Identify which cell holds the provided text, then report its (X, Y) central coordinate. 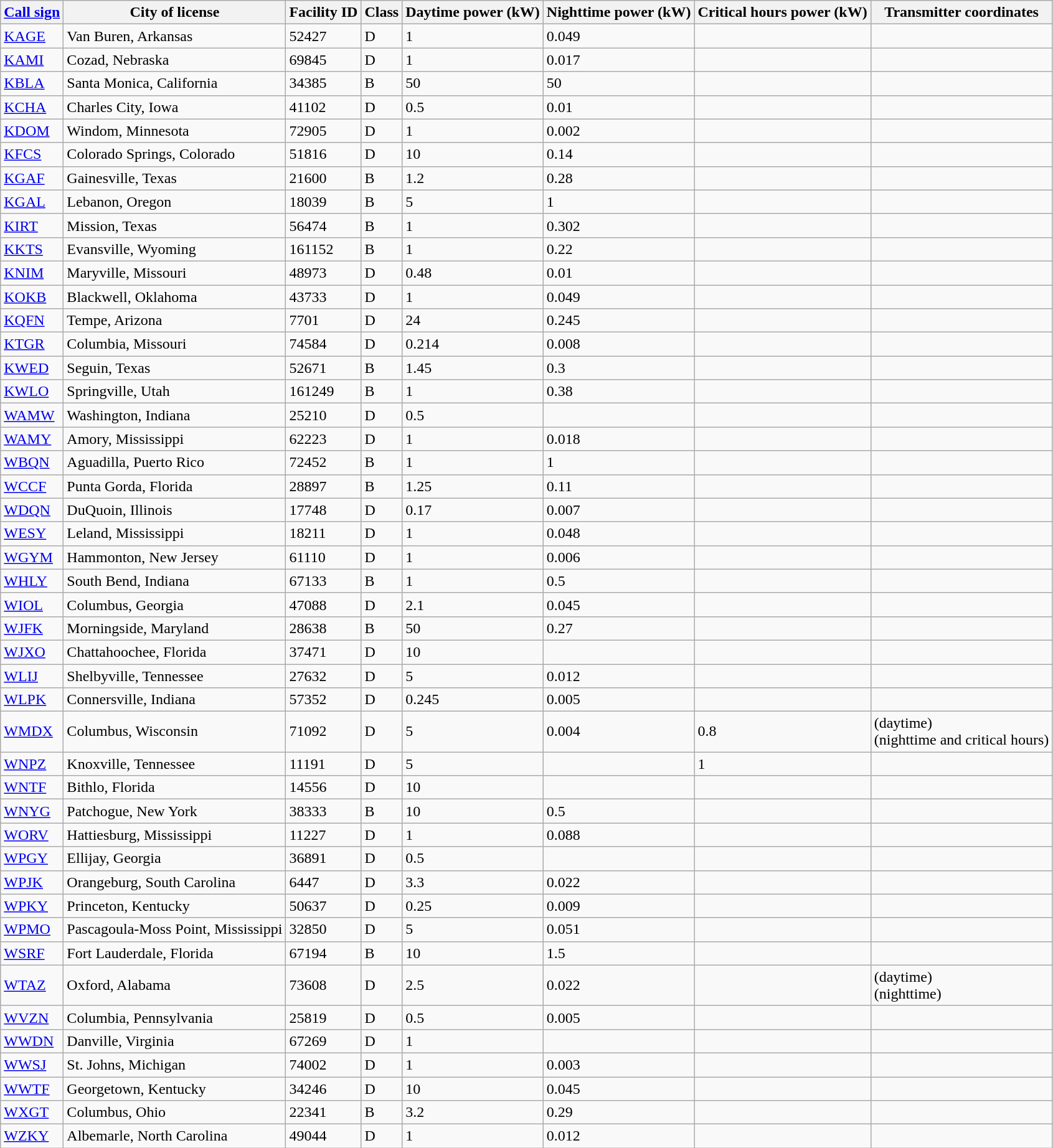
Hattiesburg, Mississippi (174, 835)
Columbus, Wisconsin (174, 732)
St. Johns, Michigan (174, 1065)
Washington, Indiana (174, 415)
0.018 (619, 439)
KAGE (32, 36)
37471 (324, 652)
51816 (324, 154)
71092 (324, 732)
72905 (324, 131)
KOKB (32, 297)
28897 (324, 486)
0.29 (619, 1113)
0.004 (619, 732)
2.1 (473, 605)
0.051 (619, 929)
Danville, Virginia (174, 1041)
WMDX (32, 732)
43733 (324, 297)
WAMW (32, 415)
Pascagoula-Moss Point, Mississippi (174, 929)
0.214 (473, 344)
57352 (324, 700)
KWLO (32, 392)
0.8 (782, 732)
City of license (174, 12)
14556 (324, 788)
0.009 (619, 906)
Punta Gorda, Florida (174, 486)
WZKY (32, 1136)
Seguin, Texas (174, 368)
Columbus, Georgia (174, 605)
WWTF (32, 1089)
Evansville, Wyoming (174, 249)
0.088 (619, 835)
Springville, Utah (174, 392)
Columbia, Pennsylvania (174, 1017)
0.17 (473, 510)
73608 (324, 985)
18211 (324, 534)
KGAL (32, 202)
67194 (324, 953)
11191 (324, 764)
Maryville, Missouri (174, 273)
Mission, Texas (174, 225)
Albemarle, North Carolina (174, 1136)
Van Buren, Arkansas (174, 36)
24 (473, 321)
WDQN (32, 510)
KBLA (32, 83)
Aguadilla, Puerto Rico (174, 463)
0.11 (619, 486)
0.14 (619, 154)
KIRT (32, 225)
Gainesville, Texas (174, 178)
KCHA (32, 107)
32850 (324, 929)
KFCS (32, 154)
Call sign (32, 12)
KAMI (32, 60)
1.5 (619, 953)
Chattahoochee, Florida (174, 652)
KTGR (32, 344)
Shelbyville, Tennessee (174, 675)
WPGY (32, 859)
Lebanon, Oregon (174, 202)
36891 (324, 859)
WTAZ (32, 985)
0.38 (619, 392)
38333 (324, 811)
50637 (324, 906)
WLPK (32, 700)
Georgetown, Kentucky (174, 1089)
Cozad, Nebraska (174, 60)
WIOL (32, 605)
62223 (324, 439)
Santa Monica, California (174, 83)
Daytime power (kW) (473, 12)
WESY (32, 534)
WSRF (32, 953)
74584 (324, 344)
Amory, Mississippi (174, 439)
WWDN (32, 1041)
KGAF (32, 178)
Charles City, Iowa (174, 107)
0.048 (619, 534)
28638 (324, 628)
0.017 (619, 60)
KKTS (32, 249)
0.48 (473, 273)
41102 (324, 107)
17748 (324, 510)
3.2 (473, 1113)
0.302 (619, 225)
Fort Lauderdale, Florida (174, 953)
Tempe, Arizona (174, 321)
WPKY (32, 906)
52671 (324, 368)
56474 (324, 225)
0.002 (619, 131)
69845 (324, 60)
0.28 (619, 178)
(daytime) (nighttime and critical hours) (961, 732)
25819 (324, 1017)
0.3 (619, 368)
Princeton, Kentucky (174, 906)
6447 (324, 882)
0.003 (619, 1065)
74002 (324, 1065)
0.22 (619, 249)
WGYM (32, 557)
Patchogue, New York (174, 811)
Knoxville, Tennessee (174, 764)
0.006 (619, 557)
11227 (324, 835)
Columbia, Missouri (174, 344)
WNYG (32, 811)
WNPZ (32, 764)
34246 (324, 1089)
161249 (324, 392)
2.5 (473, 985)
61110 (324, 557)
Hammonton, New Jersey (174, 557)
KDOM (32, 131)
0.25 (473, 906)
DuQuoin, Illinois (174, 510)
47088 (324, 605)
WLIJ (32, 675)
161152 (324, 249)
KQFN (32, 321)
27632 (324, 675)
0.007 (619, 510)
Critical hours power (kW) (782, 12)
WWSJ (32, 1065)
Class (382, 12)
WORV (32, 835)
WPMO (32, 929)
21600 (324, 178)
Colorado Springs, Colorado (174, 154)
67133 (324, 581)
0.27 (619, 628)
WPJK (32, 882)
Facility ID (324, 12)
(daytime) (nighttime) (961, 985)
WBQN (32, 463)
7701 (324, 321)
72452 (324, 463)
1.2 (473, 178)
Leland, Mississippi (174, 534)
Ellijay, Georgia (174, 859)
Oxford, Alabama (174, 985)
KWED (32, 368)
48973 (324, 273)
34385 (324, 83)
WJXO (32, 652)
1.45 (473, 368)
18039 (324, 202)
67269 (324, 1041)
Columbus, Ohio (174, 1113)
WAMY (32, 439)
22341 (324, 1113)
Windom, Minnesota (174, 131)
Morningside, Maryland (174, 628)
WJFK (32, 628)
Bithlo, Florida (174, 788)
WCCF (32, 486)
Orangeburg, South Carolina (174, 882)
49044 (324, 1136)
0.008 (619, 344)
KNIM (32, 273)
Connersville, Indiana (174, 700)
1.25 (473, 486)
3.3 (473, 882)
WNTF (32, 788)
Nighttime power (kW) (619, 12)
WHLY (32, 581)
South Bend, Indiana (174, 581)
52427 (324, 36)
Blackwell, Oklahoma (174, 297)
WXGT (32, 1113)
25210 (324, 415)
WVZN (32, 1017)
Transmitter coordinates (961, 12)
